From the cell containing the given text, extract its center point as [x, y] coordinate. 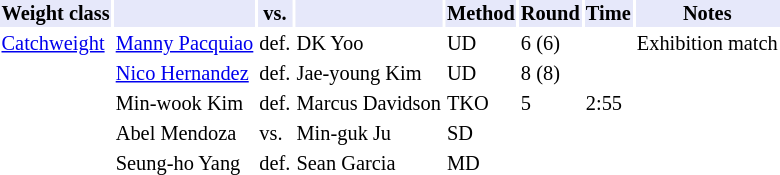
Manny Pacquiao [184, 44]
Jae-young Kim [368, 74]
Round [550, 14]
Catchweight [56, 44]
Marcus Davidson [368, 104]
8 (8) [550, 74]
TKO [480, 104]
Notes [707, 14]
6 (6) [550, 44]
Min-guk Ju [368, 134]
SD [480, 134]
Method [480, 14]
Exhibition match [707, 44]
Time [608, 14]
Nico Hernandez [184, 74]
DK Yoo [368, 44]
Abel Mendoza [184, 134]
Min-wook Kim [184, 104]
5 [550, 104]
2:55 [608, 104]
Weight class [56, 14]
